Find where the given text appears and provide that cell's center as [X, Y] coordinate. 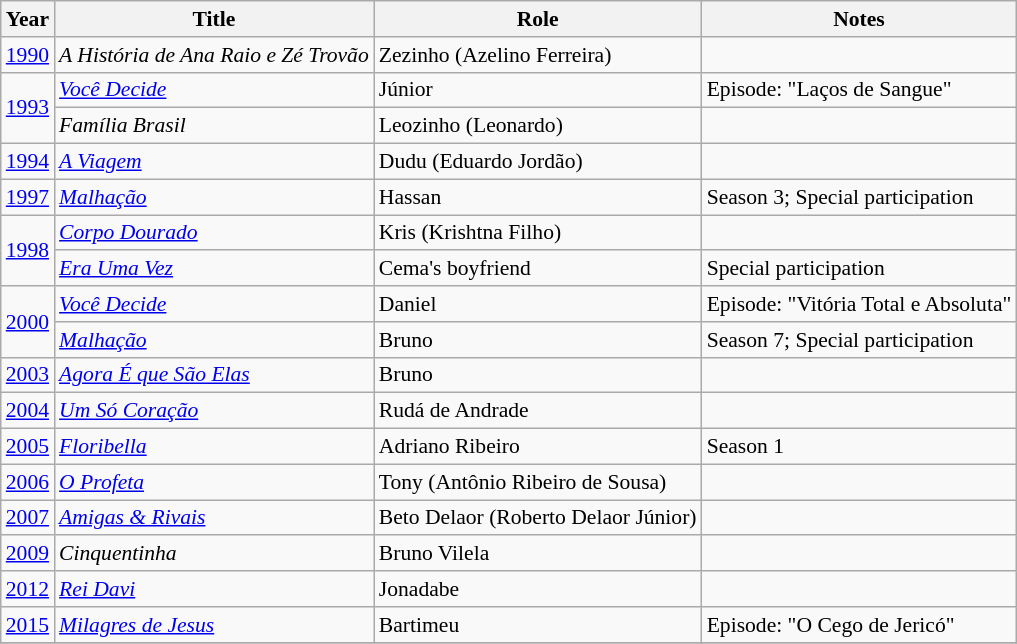
Adriano Ribeiro [538, 447]
Hassan [538, 197]
Floribella [214, 447]
1993 [28, 108]
Rei Davi [214, 589]
A Viagem [214, 162]
Bartimeu [538, 625]
Jonadabe [538, 589]
Episode: "Vitória Total e Absoluta" [860, 304]
Kris (Krishtna Filho) [538, 233]
Júnior [538, 90]
Agora É que São Elas [214, 375]
1998 [28, 250]
Amigas & Rivais [214, 518]
Episode: "O Cego de Jericó" [860, 625]
2012 [28, 589]
Year [28, 19]
Notes [860, 19]
Dudu (Eduardo Jordão) [538, 162]
Daniel [538, 304]
Um Só Coração [214, 411]
2015 [28, 625]
Special participation [860, 269]
2007 [28, 518]
Leozinho (Leonardo) [538, 126]
Season 7; Special participation [860, 340]
Cinquentinha [214, 554]
2009 [28, 554]
Era Uma Vez [214, 269]
Tony (Antônio Ribeiro de Sousa) [538, 482]
Corpo Dourado [214, 233]
Season 1 [860, 447]
Bruno Vilela [538, 554]
2006 [28, 482]
Zezinho (Azelino Ferreira) [538, 55]
Milagres de Jesus [214, 625]
2005 [28, 447]
Title [214, 19]
Episode: "Laços de Sangue" [860, 90]
Cema's boyfriend [538, 269]
1994 [28, 162]
Season 3; Special participation [860, 197]
Rudá de Andrade [538, 411]
Família Brasil [214, 126]
A História de Ana Raio e Zé Trovão [214, 55]
1997 [28, 197]
2000 [28, 322]
Beto Delaor (Roberto Delaor Júnior) [538, 518]
Role [538, 19]
2003 [28, 375]
O Profeta [214, 482]
2004 [28, 411]
1990 [28, 55]
